Pinpoint the cell where the given text exists, returning its (X, Y) midpoint coordinate. 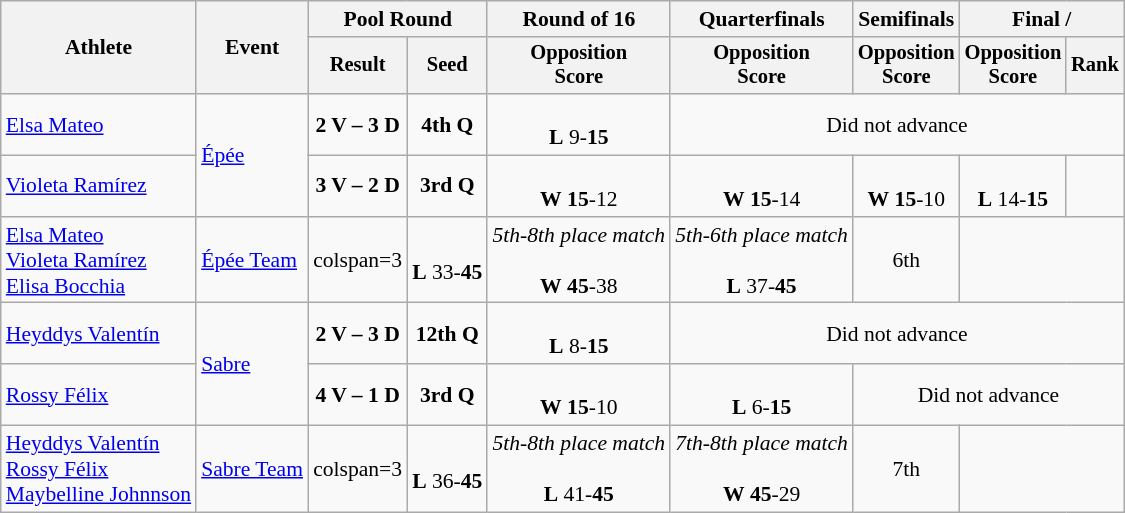
L 8-15 (578, 334)
Sabre (252, 364)
L 36-45 (447, 470)
Heyddys Valentín (98, 334)
Elsa Mateo (98, 124)
Épée (252, 155)
Sabre Team (252, 470)
Heyddys ValentínRossy FélixMaybelline Johnnson (98, 470)
Rank (1095, 66)
7th-8th place matchW 45-29 (762, 470)
5th-6th place matchL 37-45 (762, 260)
5th-8th place matchW 45-38 (578, 260)
W 15-12 (578, 186)
Round of 16 (578, 19)
4 V – 1 D (358, 394)
5th-8th place matchL 41-45 (578, 470)
Quarterfinals (762, 19)
L 9-15 (578, 124)
Event (252, 48)
7th (906, 470)
Semifinals (906, 19)
L 6-15 (762, 394)
Elsa MateoVioleta RamírezElisa Bocchia (98, 260)
6th (906, 260)
12th Q (447, 334)
Result (358, 66)
Épée Team (252, 260)
Pool Round (398, 19)
4th Q (447, 124)
Athlete (98, 48)
Seed (447, 66)
Violeta Ramírez (98, 186)
3 V – 2 D (358, 186)
Final / (1042, 19)
L 14-15 (1014, 186)
L 33-45 (447, 260)
W 15-14 (762, 186)
Rossy Félix (98, 394)
